Determine the [x, y] coordinate at the center of the cell enclosing the given text.  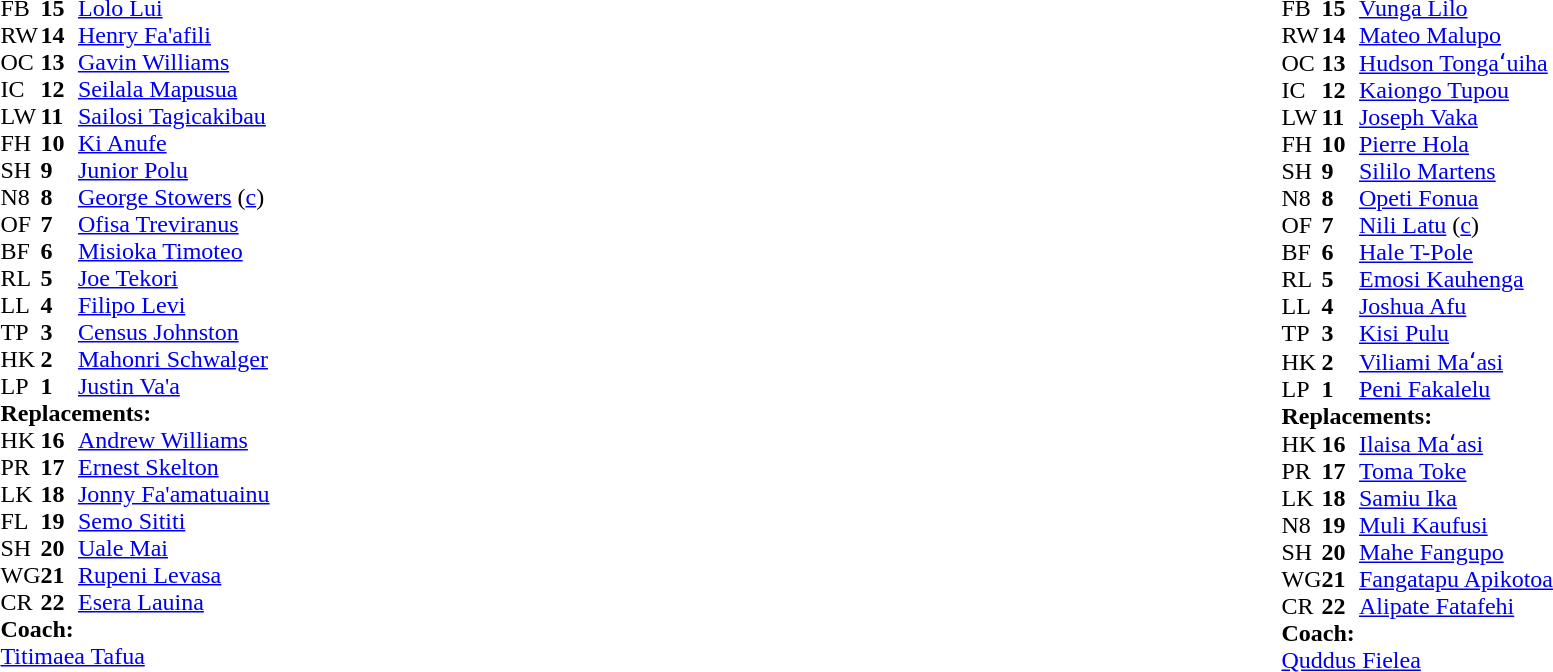
Sililo Martens [1456, 172]
Andrew Williams [174, 440]
Fangatapu Apikotoa [1456, 580]
Ernest Skelton [174, 468]
Sailosi Tagicakibau [174, 116]
Kisi Pulu [1456, 334]
Toma Toke [1456, 472]
George Stowers (c) [174, 198]
Henry Fa'afili [174, 36]
Seilala Mapusua [174, 90]
Muli Kaufusi [1456, 526]
Joshua Afu [1456, 306]
Pierre Hola [1456, 144]
Ki Anufe [174, 144]
Uale Mai [174, 548]
Viliami Maʻasi [1456, 361]
Esera Lauina [174, 602]
Ofisa Treviranus [174, 224]
Hudson Tongaʻuiha [1456, 62]
Misioka Timoteo [174, 252]
Nili Latu (c) [1456, 226]
Hale T-Pole [1456, 252]
Census Johnston [174, 332]
Opeti Fonua [1456, 198]
Peni Fakalelu [1456, 390]
Mahonri Schwalger [174, 360]
Emosi Kauhenga [1456, 280]
Samiu Ika [1456, 498]
Titimaea Tafua [134, 656]
FL [20, 522]
Jonny Fa'amatuainu [174, 494]
Mahe Fangupo [1456, 552]
Ilaisa Maʻasi [1456, 444]
Kaiongo Tupou [1456, 90]
Joe Tekori [174, 278]
Junior Polu [174, 170]
Alipate Fatafehi [1456, 606]
Gavin Williams [174, 62]
Mateo Malupo [1456, 36]
Justin Va'a [174, 386]
Semo Sititi [174, 522]
Rupeni Levasa [174, 576]
Filipo Levi [174, 306]
Joseph Vaka [1456, 118]
